From the cell containing the given text, extract its center point as [X, Y] coordinate. 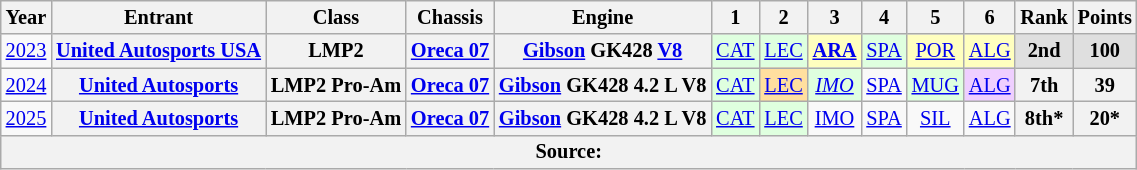
2nd [1044, 51]
6 [990, 17]
Chassis [450, 17]
2 [783, 17]
Gibson GK428 V8 [602, 51]
100 [1105, 51]
2025 [26, 118]
5 [936, 17]
Engine [602, 17]
20* [1105, 118]
Entrant [158, 17]
Year [26, 17]
2023 [26, 51]
8th* [1044, 118]
United Autosports USA [158, 51]
POR [936, 51]
7th [1044, 85]
3 [835, 17]
4 [884, 17]
Points [1105, 17]
2024 [26, 85]
1 [735, 17]
Rank [1044, 17]
MUG [936, 85]
Class [336, 17]
LMP2 [336, 51]
Source: [569, 152]
ARA [835, 51]
39 [1105, 85]
SIL [936, 118]
